For the text-containing cell, return its midpoint in (x, y) coordinate format. 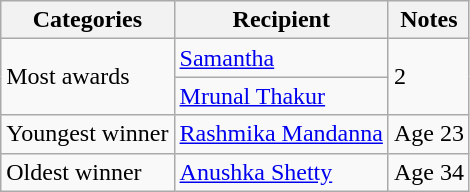
Oldest winner (88, 172)
Samantha (281, 58)
2 (428, 77)
Age 23 (428, 134)
Recipient (281, 20)
Youngest winner (88, 134)
Mrunal Thakur (281, 96)
Anushka Shetty (281, 172)
Notes (428, 20)
Most awards (88, 77)
Categories (88, 20)
Age 34 (428, 172)
Rashmika Mandanna (281, 134)
